Extract the [X, Y] coordinate from the center of the cell holding the provided text.  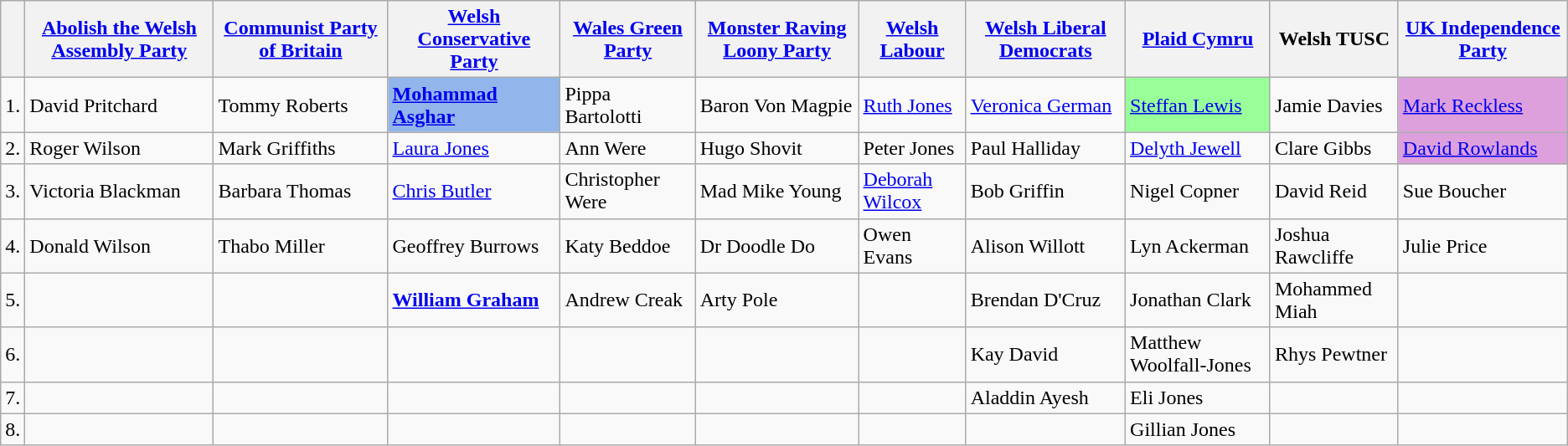
Paul Halliday [1045, 148]
Hugo Shovit [777, 148]
Abolish the Welsh Assembly Party [119, 39]
Tommy Roberts [301, 105]
Katy Beddoe [628, 246]
Laura Jones [474, 148]
Pippa Bartolotti [628, 105]
Monster Raving Loony Party [777, 39]
Lyn Ackerman [1198, 246]
Ann Were [628, 148]
David Rowlands [1483, 148]
Geoffrey Burrows [474, 246]
5. [13, 300]
Bob Griffin [1045, 191]
Steffan Lewis [1198, 105]
Mohammad Asghar [474, 105]
Aladdin Ayesh [1045, 397]
Veronica German [1045, 105]
Arty Pole [777, 300]
Deborah Wilcox [912, 191]
Alison Willott [1045, 246]
David Pritchard [119, 105]
Welsh Liberal Democrats [1045, 39]
Thabo Miller [301, 246]
Andrew Creak [628, 300]
David Reid [1333, 191]
Matthew Woolfall-Jones [1198, 355]
Victoria Blackman [119, 191]
Dr Doodle Do [777, 246]
Jamie Davies [1333, 105]
8. [13, 429]
Chris Butler [474, 191]
Welsh Labour [912, 39]
Mohammed Miah [1333, 300]
Joshua Rawcliffe [1333, 246]
Baron Von Magpie [777, 105]
Delyth Jewell [1198, 148]
Jonathan Clark [1198, 300]
Kay David [1045, 355]
Wales Green Party [628, 39]
4. [13, 246]
William Graham [474, 300]
Mark Reckless [1483, 105]
7. [13, 397]
Donald Wilson [119, 246]
Plaid Cymru [1198, 39]
6. [13, 355]
Nigel Copner [1198, 191]
Ruth Jones [912, 105]
Communist Party of Britain [301, 39]
3. [13, 191]
Rhys Pewtner [1333, 355]
UK Independence Party [1483, 39]
Brendan D'Cruz [1045, 300]
Christopher Were [628, 191]
Roger Wilson [119, 148]
Peter Jones [912, 148]
Mark Griffiths [301, 148]
Owen Evans [912, 246]
Sue Boucher [1483, 191]
Eli Jones [1198, 397]
2. [13, 148]
Welsh TUSC [1333, 39]
Barbara Thomas [301, 191]
1. [13, 105]
Clare Gibbs [1333, 148]
Welsh Conservative Party [474, 39]
Mad Mike Young [777, 191]
Gillian Jones [1198, 429]
Julie Price [1483, 246]
